Identify which cell holds the provided text, then report its [X, Y] central coordinate. 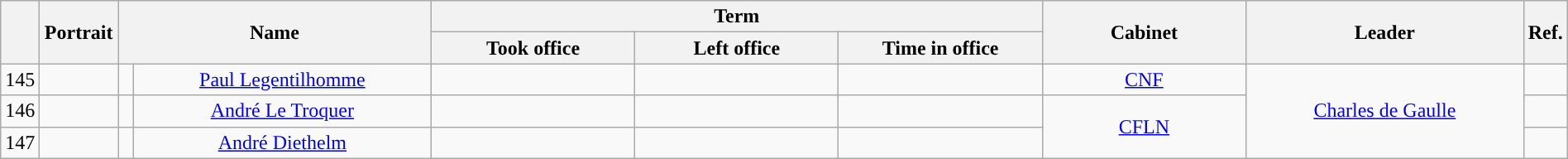
CNF [1144, 79]
Term [736, 17]
Name [275, 32]
145 [20, 79]
Charles de Gaulle [1385, 111]
Took office [533, 48]
Leader [1385, 32]
CFLN [1144, 127]
Cabinet [1144, 32]
147 [20, 142]
Ref. [1545, 32]
Left office [737, 48]
Paul Legentilhomme [282, 79]
Time in office [940, 48]
André Diethelm [282, 142]
146 [20, 111]
André Le Troquer [282, 111]
Portrait [79, 32]
